Pinpoint the cell where the given text exists, returning its (X, Y) midpoint coordinate. 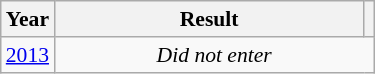
2013 (28, 55)
Year (28, 19)
Result (209, 19)
Did not enter (214, 55)
